For the text-containing cell, return its midpoint in [X, Y] coordinate format. 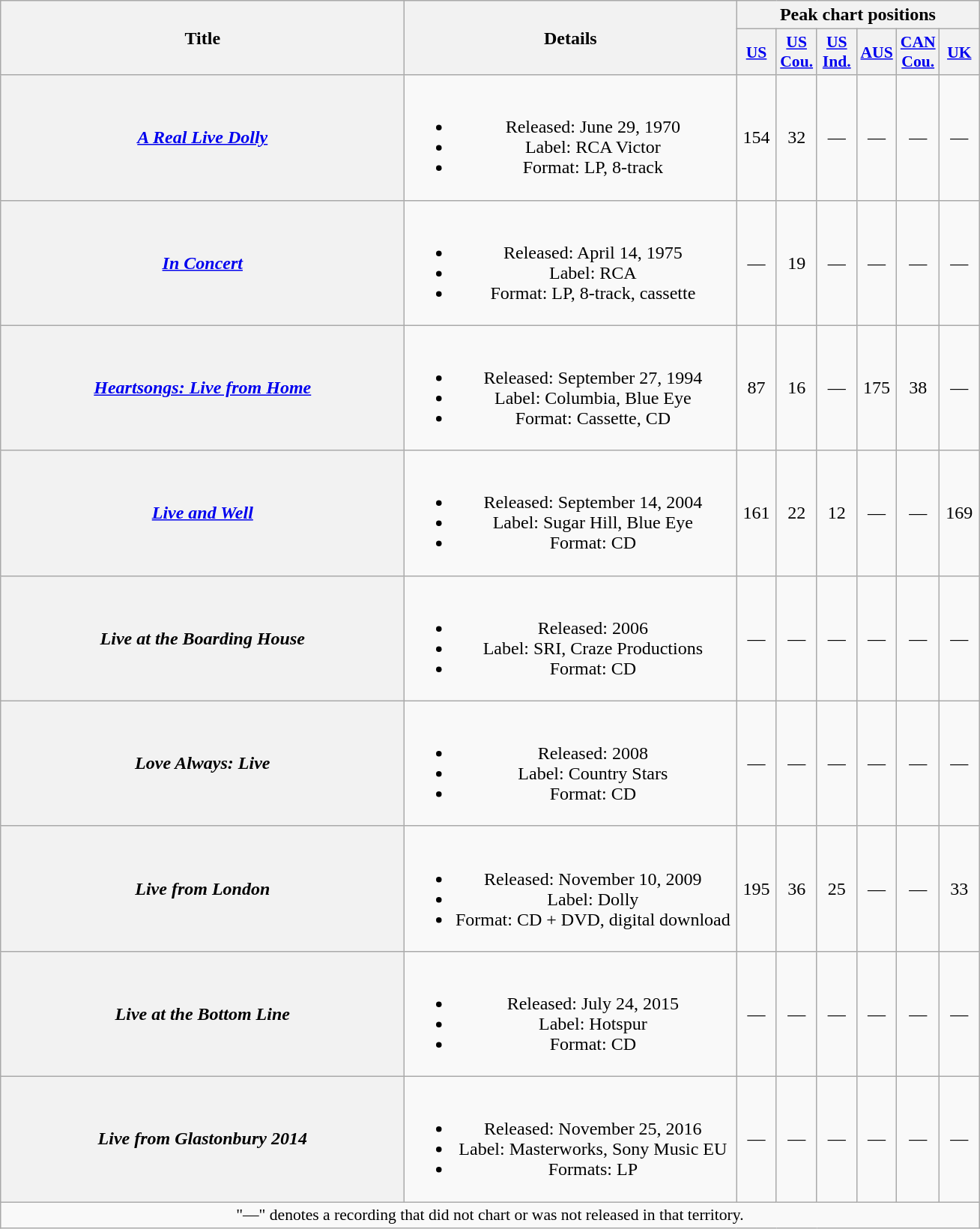
Released: November 10, 2009Label: DollyFormat: CD + DVD, digital download [571, 889]
Live from Glastonbury 2014 [202, 1139]
87 [757, 388]
Released: September 14, 2004Label: Sugar Hill, Blue EyeFormat: CD [571, 513]
175 [877, 388]
US [757, 52]
AUS [877, 52]
Released: April 14, 1975Label: RCAFormat: LP, 8-track, cassette [571, 262]
A Real Live Dolly [202, 138]
In Concert [202, 262]
33 [959, 889]
19 [796, 262]
12 [836, 513]
32 [796, 138]
161 [757, 513]
CANCou. [919, 52]
154 [757, 138]
Released: June 29, 1970Label: RCA VictorFormat: LP, 8-track [571, 138]
Peak chart positions [858, 15]
22 [796, 513]
Released: September 27, 1994Label: Columbia, Blue EyeFormat: Cassette, CD [571, 388]
"—" denotes a recording that did not chart or was not released in that territory. [490, 1216]
Released: 2006Label: SRI, Craze ProductionsFormat: CD [571, 638]
16 [796, 388]
Title [202, 37]
Heartsongs: Live from Home [202, 388]
Live at the Bottom Line [202, 1013]
38 [919, 388]
UK [959, 52]
195 [757, 889]
Released: 2008Label: Country StarsFormat: CD [571, 763]
Released: July 24, 2015Label: HotspurFormat: CD [571, 1013]
Live from London [202, 889]
Details [571, 37]
36 [796, 889]
USInd. [836, 52]
Love Always: Live [202, 763]
USCou. [796, 52]
Live at the Boarding House [202, 638]
25 [836, 889]
Released: November 25, 2016Label: Masterworks, Sony Music EUFormats: LP [571, 1139]
169 [959, 513]
Live and Well [202, 513]
